Return (X, Y) of the center of cell containing provided text 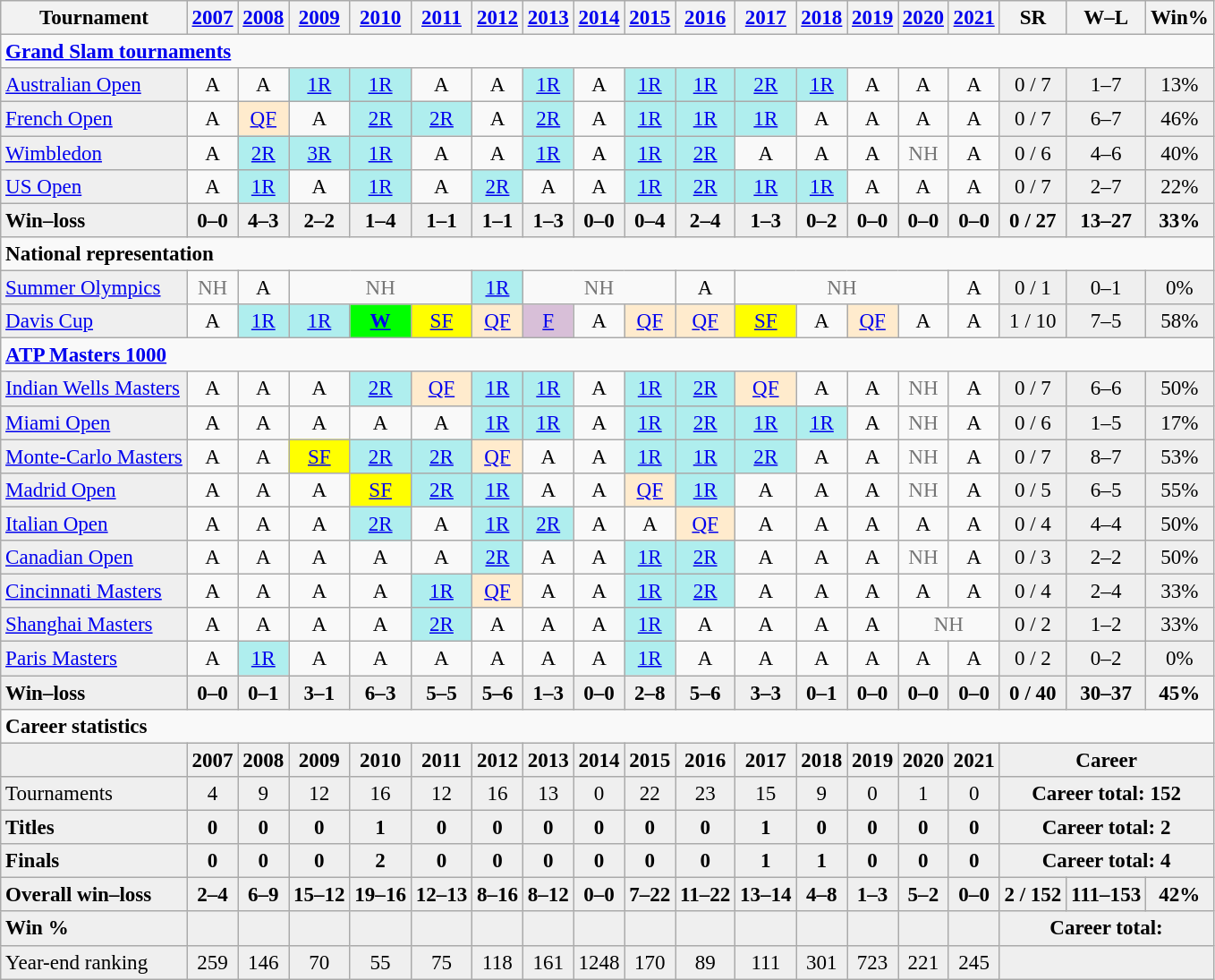
12–13 (441, 895)
19–16 (380, 895)
Monte-Carlo Masters (94, 456)
1–2 (1106, 625)
0 / 1 (1032, 288)
Shanghai Masters (94, 625)
4–4 (1106, 524)
46% (1180, 119)
22 (650, 794)
1–5 (1106, 422)
Tournaments (94, 794)
245 (973, 962)
146 (263, 962)
22% (1180, 187)
1–7 (1106, 85)
Finals (94, 861)
7–5 (1106, 321)
Career total: 152 (1106, 794)
3R (319, 153)
W–L (1106, 18)
15 (766, 794)
Canadian Open (94, 558)
170 (650, 962)
Indian Wells Masters (94, 389)
8–7 (1106, 456)
3–3 (766, 693)
301 (821, 962)
2 (380, 861)
Win% (1180, 18)
W (380, 321)
53% (1180, 456)
6–7 (1106, 119)
4–6 (1106, 153)
15–12 (319, 895)
2 / 152 (1032, 895)
75 (441, 962)
4 (213, 794)
55 (380, 962)
723 (873, 962)
Career total: (1106, 929)
0–4 (650, 220)
Win % (94, 929)
Grand Slam tournaments (607, 52)
40% (1180, 153)
Year-end ranking (94, 962)
23 (705, 794)
1248 (599, 962)
4–8 (821, 895)
6–9 (263, 895)
89 (705, 962)
Wimbledon (94, 153)
SR (1032, 18)
13–27 (1106, 220)
National representation (607, 254)
2–7 (1106, 187)
4–3 (263, 220)
1–4 (380, 220)
3–1 (319, 693)
42% (1180, 895)
118 (497, 962)
17% (1180, 422)
0 / 5 (1032, 490)
55% (1180, 490)
Cincinnati Masters (94, 592)
0 / 40 (1032, 693)
1 / 10 (1032, 321)
6–5 (1106, 490)
Career (1106, 760)
6–3 (380, 693)
Summer Olympics (94, 288)
5–2 (923, 895)
French Open (94, 119)
Overall win–loss (94, 895)
F (548, 321)
Career statistics (607, 727)
45% (1180, 693)
13 (548, 794)
0 / 3 (1032, 558)
Titles (94, 828)
6–6 (1106, 389)
US Open (94, 187)
30–37 (1106, 693)
259 (213, 962)
Paris Masters (94, 659)
8–16 (497, 895)
ATP Masters 1000 (607, 355)
7–22 (650, 895)
161 (548, 962)
70 (319, 962)
Davis Cup (94, 321)
13–14 (766, 895)
Career total: 4 (1106, 861)
Tournament (94, 18)
2–8 (650, 693)
111 (766, 962)
0 / 27 (1032, 220)
111–153 (1106, 895)
221 (923, 962)
Madrid Open (94, 490)
Australian Open (94, 85)
Career total: 2 (1106, 828)
8–12 (548, 895)
11–22 (705, 895)
Miami Open (94, 422)
58% (1180, 321)
5–5 (441, 693)
Italian Open (94, 524)
13% (1180, 85)
